Capture the cell that displays the provided text and extract its (X, Y) central coordinate. 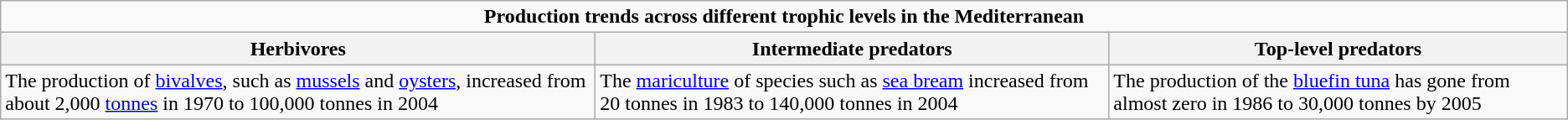
Top-level predators (1338, 49)
The production of bivalves, such as mussels and oysters, increased from about 2,000 tonnes in 1970 to 100,000 tonnes in 2004 (298, 92)
Herbivores (298, 49)
Intermediate predators (853, 49)
The mariculture of species such as sea bream increased from 20 tonnes in 1983 to 140,000 tonnes in 2004 (853, 92)
The production of the bluefin tuna has gone from almost zero in 1986 to 30,000 tonnes by 2005 (1338, 92)
Production trends across different trophic levels in the Mediterranean (784, 17)
